Extract the [x, y] coordinate from the center of the cell holding the provided text.  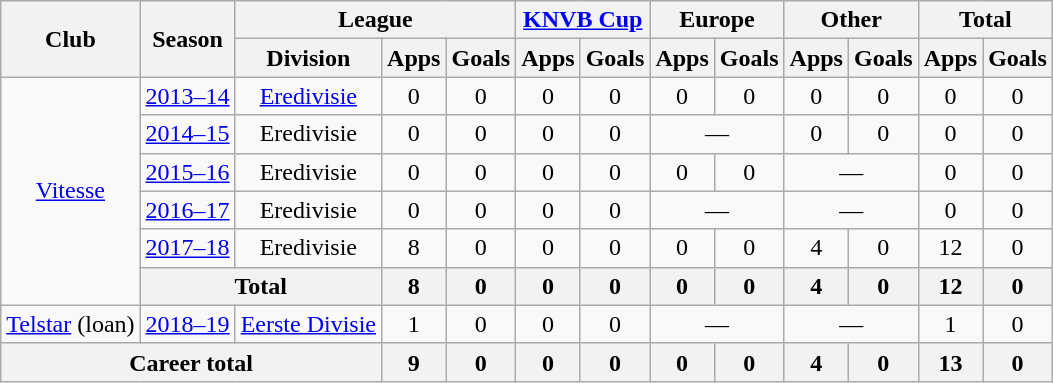
13 [950, 362]
2016–17 [188, 210]
2017–18 [188, 248]
Telstar (loan) [70, 324]
Division [308, 58]
League [376, 20]
9 [414, 362]
2014–15 [188, 134]
2018–19 [188, 324]
2013–14 [188, 96]
Europe [717, 20]
Season [188, 39]
2015–16 [188, 172]
KNVB Cup [583, 20]
Vitesse [70, 191]
Eerste Divisie [308, 324]
Other [851, 20]
Club [70, 39]
Career total [192, 362]
